Pinpoint the cell where the given text exists, returning its [x, y] midpoint coordinate. 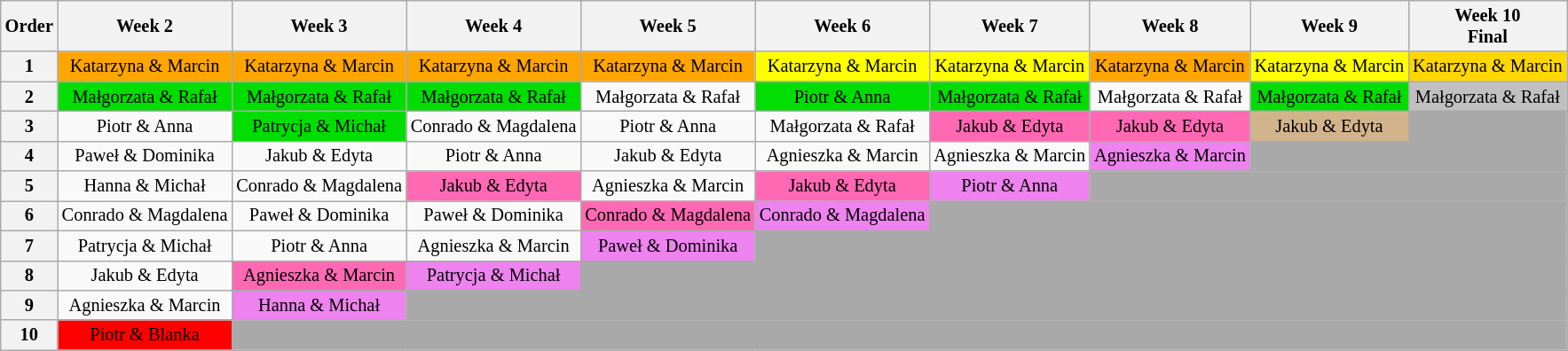
10 [29, 335]
3 [29, 126]
4 [29, 156]
Week 4 [493, 26]
1 [29, 66]
6 [29, 215]
Piotr & Blanka [146, 335]
Week 10Final [1487, 26]
7 [29, 246]
2 [29, 97]
Order [29, 26]
9 [29, 305]
5 [29, 186]
Week 2 [146, 26]
Week 9 [1329, 26]
Week 5 [667, 26]
8 [29, 276]
Week 6 [843, 26]
Week 3 [319, 26]
Week 8 [1170, 26]
Week 7 [1010, 26]
